Find where the given text appears and provide that cell's center as (X, Y) coordinate. 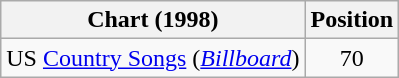
70 (352, 58)
US Country Songs (Billboard) (153, 58)
Position (352, 20)
Chart (1998) (153, 20)
